For the text-containing cell, return its midpoint in [X, Y] coordinate format. 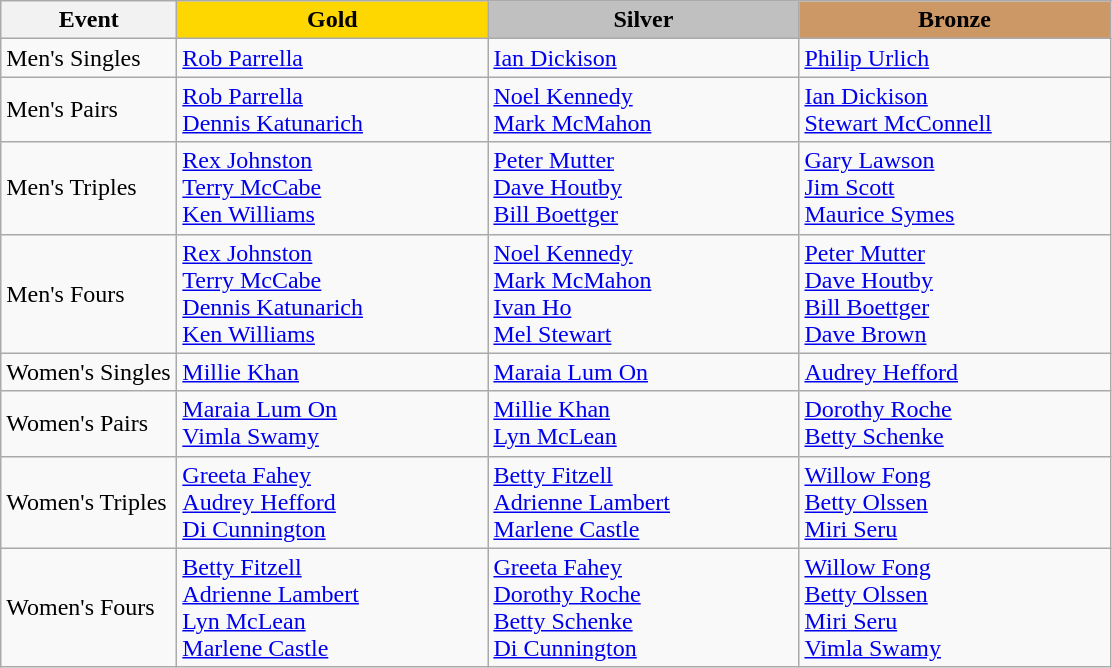
Betty Fitzell Adrienne LambertMarlene Castle [644, 502]
Philip Urlich [954, 58]
Willow FongBetty OlssenMiri Seru [954, 502]
Women's Triples [89, 502]
Dorothy RocheBetty Schenke [954, 424]
Willow FongBetty OlssenMiri SeruVimla Swamy [954, 608]
Ian Dickison [644, 58]
Maraia Lum OnVimla Swamy [332, 424]
Rex JohnstonTerry McCabeKen Williams [332, 188]
Noel KennedyMark McMahonIvan HoMel Stewart [644, 294]
Peter MutterDave HoutbyBill BoettgerDave Brown [954, 294]
Ian DickisonStewart McConnell [954, 110]
Women's Singles [89, 372]
Millie Khan [332, 372]
Audrey Hefford [954, 372]
Men's Triples [89, 188]
Greeta Fahey Audrey HeffordDi Cunnington [332, 502]
Event [89, 20]
Noel KennedyMark McMahon [644, 110]
Gary LawsonJim ScottMaurice Symes [954, 188]
Millie KhanLyn McLean [644, 424]
Men's Fours [89, 294]
Rob ParrellaDennis Katunarich [332, 110]
Rex JohnstonTerry McCabeDennis KatunarichKen Williams [332, 294]
Rob Parrella [332, 58]
Silver [644, 20]
Men's Pairs [89, 110]
Greeta FaheyDorothy RocheBetty SchenkeDi Cunnington [644, 608]
Women's Fours [89, 608]
Bronze [954, 20]
Maraia Lum On [644, 372]
Peter MutterDave HoutbyBill Boettger [644, 188]
Gold [332, 20]
Men's Singles [89, 58]
Women's Pairs [89, 424]
Betty FitzellAdrienne Lambert Lyn McLeanMarlene Castle [332, 608]
